Identify which cell holds the provided text, then report its (X, Y) central coordinate. 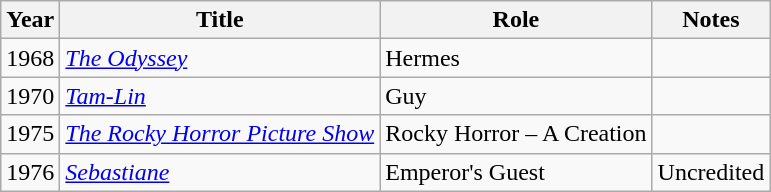
Title (220, 20)
Emperor's Guest (516, 172)
Year (30, 20)
1968 (30, 58)
Uncredited (711, 172)
Sebastiane (220, 172)
The Rocky Horror Picture Show (220, 134)
Hermes (516, 58)
1976 (30, 172)
1975 (30, 134)
Guy (516, 96)
The Odyssey (220, 58)
Rocky Horror – A Creation (516, 134)
Notes (711, 20)
1970 (30, 96)
Tam-Lin (220, 96)
Role (516, 20)
